Pinpoint the cell where the given text exists, returning its [X, Y] midpoint coordinate. 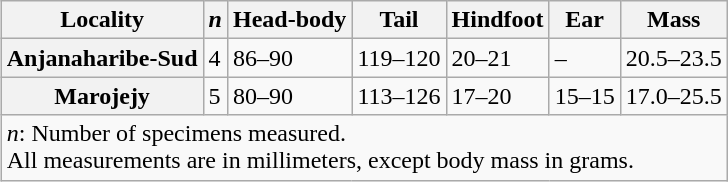
119–120 [399, 58]
Head-body [289, 20]
17.0–25.5 [674, 96]
20.5–23.5 [674, 58]
Tail [399, 20]
4 [215, 58]
n [215, 20]
Marojejy [102, 96]
Hindfoot [498, 20]
80–90 [289, 96]
5 [215, 96]
113–126 [399, 96]
n: Number of specimens measured.All measurements are in millimeters, except body mass in grams. [364, 148]
20–21 [498, 58]
Mass [674, 20]
– [584, 58]
Ear [584, 20]
15–15 [584, 96]
17–20 [498, 96]
86–90 [289, 58]
Locality [102, 20]
Anjanaharibe-Sud [102, 58]
